Capture the cell that displays the provided text and extract its (X, Y) central coordinate. 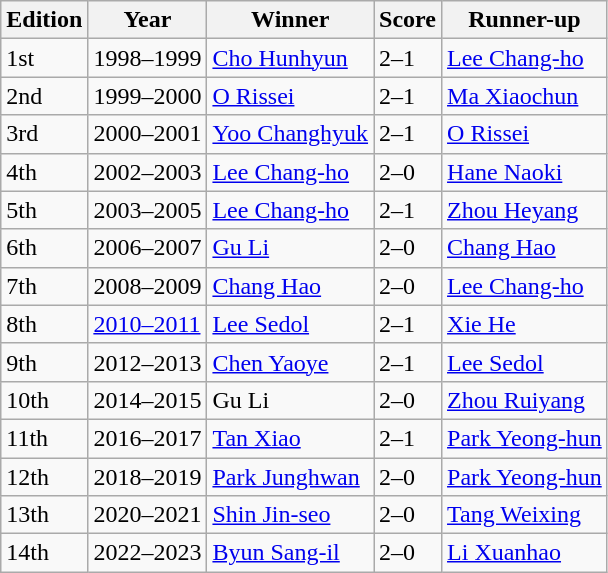
Chen Yaoye (290, 362)
12th (44, 477)
1998–1999 (148, 58)
Xie He (525, 324)
Year (148, 20)
2016–2017 (148, 438)
Tan Xiao (290, 438)
7th (44, 286)
6th (44, 248)
Runner-up (525, 20)
Yoo Changhyuk (290, 134)
1st (44, 58)
2003–2005 (148, 210)
Winner (290, 20)
9th (44, 362)
2008–2009 (148, 286)
5th (44, 210)
Ma Xiaochun (525, 96)
2020–2021 (148, 515)
Li Xuanhao (525, 553)
Park Junghwan (290, 477)
Byun Sang-il (290, 553)
Shin Jin-seo (290, 515)
2000–2001 (148, 134)
3rd (44, 134)
2018–2019 (148, 477)
1999–2000 (148, 96)
2nd (44, 96)
Zhou Heyang (525, 210)
Score (408, 20)
11th (44, 438)
2012–2013 (148, 362)
8th (44, 324)
13th (44, 515)
14th (44, 553)
Edition (44, 20)
Hane Naoki (525, 172)
Cho Hunhyun (290, 58)
2002–2003 (148, 172)
2014–2015 (148, 400)
2022–2023 (148, 553)
2010–2011 (148, 324)
2006–2007 (148, 248)
Tang Weixing (525, 515)
4th (44, 172)
10th (44, 400)
Zhou Ruiyang (525, 400)
